Extract the (X, Y) coordinate from the center of the cell holding the provided text.  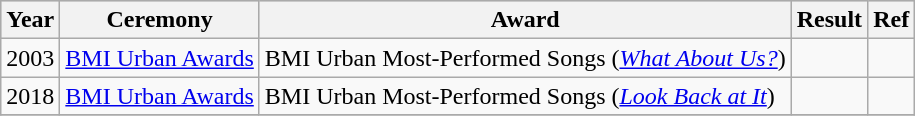
Year (30, 20)
Result (829, 20)
2018 (30, 96)
Award (525, 20)
BMI Urban Most-Performed Songs (What About Us?) (525, 58)
BMI Urban Most-Performed Songs (Look Back at It) (525, 96)
2003 (30, 58)
Ceremony (160, 20)
Ref (892, 20)
